Output the [x, y] coordinate of the center of the cell containing the given text.  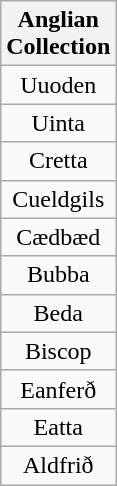
Cretta [58, 161]
Uinta [58, 123]
AnglianCollection [58, 34]
Biscop [58, 351]
Eatta [58, 427]
Cædbæd [58, 237]
Beda [58, 313]
Bubba [58, 275]
Cueldgils [58, 199]
Eanferð [58, 389]
Aldfrið [58, 465]
Uuoden [58, 85]
